Detect which cell encompasses the target text, then output its [x, y] center coordinate. 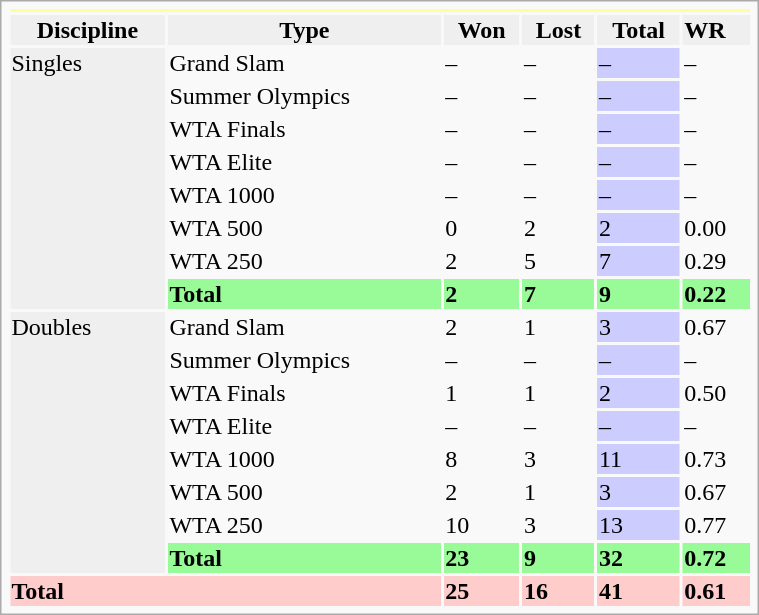
0.29 [716, 261]
0.22 [716, 294]
0.00 [716, 228]
0.61 [716, 591]
0 [482, 228]
10 [482, 525]
25 [482, 591]
Doubles [88, 442]
8 [482, 459]
Singles [88, 178]
0.50 [716, 393]
23 [482, 558]
32 [638, 558]
11 [638, 459]
WR [716, 30]
41 [638, 591]
5 [559, 261]
Discipline [88, 30]
0.77 [716, 525]
13 [638, 525]
0.72 [716, 558]
Won [482, 30]
0.73 [716, 459]
16 [559, 591]
Lost [559, 30]
Type [304, 30]
